Return the [x, y] coordinate for the center point of the cell that contains the specified text.  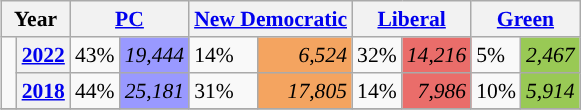
14,216 [436, 55]
5,914 [550, 91]
2018 [44, 91]
19,444 [154, 55]
25,181 [154, 91]
Year [36, 19]
32% [377, 55]
43% [95, 55]
31% [223, 91]
New Democratic [270, 19]
Liberal [412, 19]
2,467 [550, 55]
7,986 [436, 91]
2022 [44, 55]
PC [130, 19]
Green [525, 19]
5% [496, 55]
17,805 [304, 91]
10% [496, 91]
44% [95, 91]
6,524 [304, 55]
